Pinpoint the cell where the given text exists, returning its (x, y) midpoint coordinate. 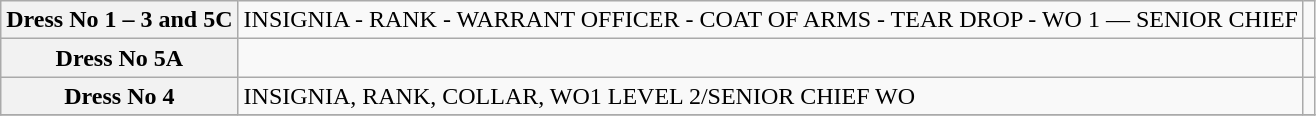
INSIGNIA, RANK, COLLAR, WO1 LEVEL 2/SENIOR CHIEF WO (770, 96)
Dress No 5A (120, 58)
Dress No 4 (120, 96)
INSIGNIA - RANK - WARRANT OFFICER - COAT OF ARMS - TEAR DROP - WO 1 — SENIOR CHIEF (770, 20)
Dress No 1 – 3 and 5C (120, 20)
